Identify which cell holds the provided text, then report its (x, y) central coordinate. 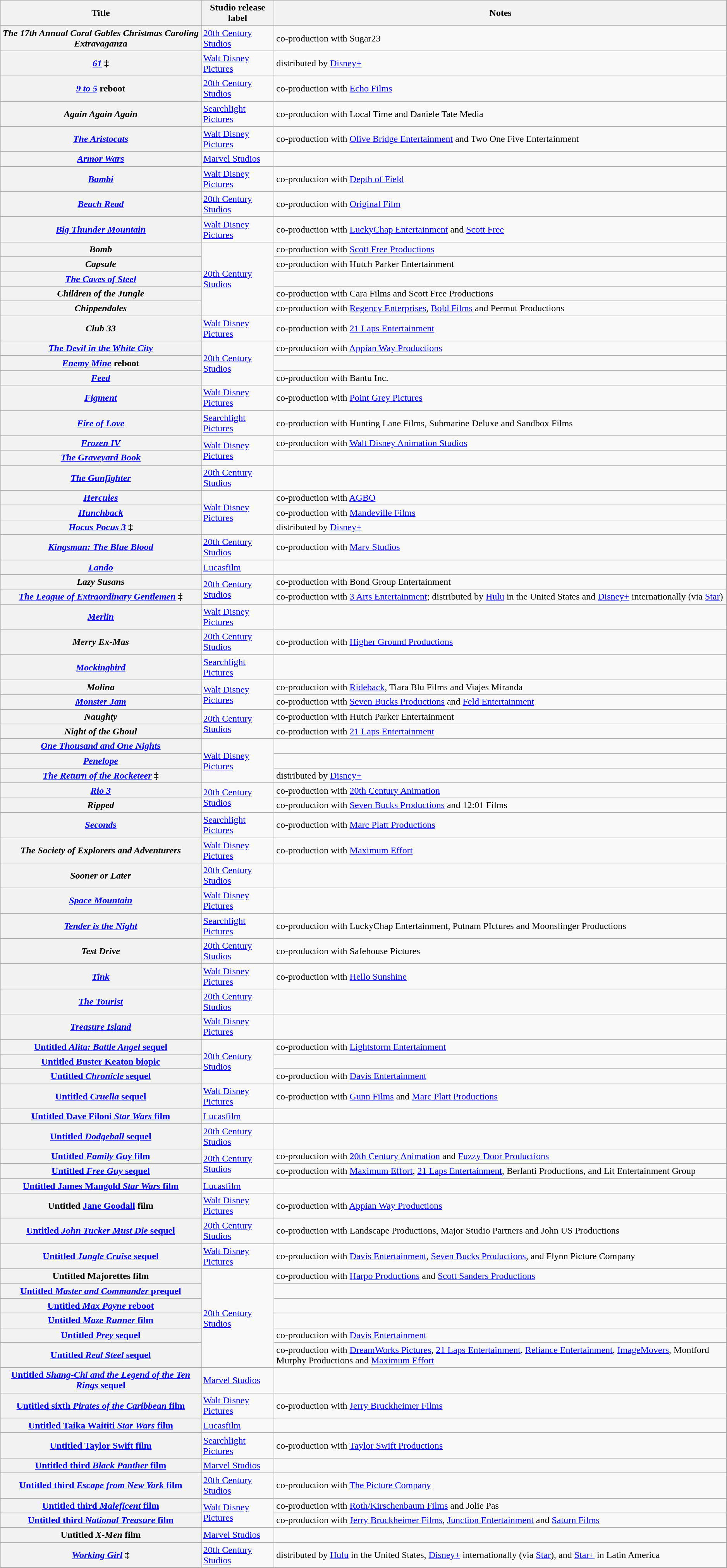
The Caves of Steel (101, 279)
9 to 5 reboot (101, 88)
co-production with LuckyChap Entertainment, Putnam PIctures and Moonslinger Productions (500, 926)
Lazy Susans (101, 582)
Working Girl ‡ (101, 1555)
Fire of Love (101, 423)
Lando (101, 567)
Untitled Shang-Chi and the Legend of the Ten Rings sequel (101, 1380)
One Thousand and One Nights (101, 746)
Untitled Majorettes film (101, 1276)
The 17th Annual Coral Gables Christmas Caroling Extravaganza (101, 38)
co-production with Maximum Effort, 21 Laps Entertainment, Berlanti Productions, and Lit Entertainment Group (500, 1171)
Untitled Dodgeball sequel (101, 1136)
Enemy Mine reboot (101, 363)
Big Thunder Mountain (101, 229)
Figment (101, 398)
Untitled John Tucker Must Die sequel (101, 1231)
Untitled third National Treasure film (101, 1520)
co-production with Echo Films (500, 88)
Space Mountain (101, 901)
Untitled Free Guy sequel (101, 1171)
co-production with Davis Entertainment, Seven Bucks Productions, and Flynn Picture Company (500, 1256)
Tink (101, 977)
co-production with 20th Century Animation and Fuzzy Door Productions (500, 1156)
co-production with Landscape Productions, Major Studio Partners and John US Productions (500, 1231)
co-production with Marv Studios (500, 547)
co-production with Walt Disney Animation Studios (500, 443)
Capsule (101, 264)
Club 33 (101, 329)
Monster Jam (101, 702)
Hunchback (101, 512)
Naughty (101, 717)
Tender is the Night (101, 926)
Untitled Dave Filoni Star Wars film (101, 1116)
Untitled Alita: Battle Angel sequel (101, 1047)
The Graveyard Book (101, 458)
The Return of the Rocketeer ‡ (101, 775)
Rio 3 (101, 790)
co-production with LuckyChap Entertainment and Scott Free (500, 229)
Molina (101, 687)
Untitled Taylor Swift film (101, 1446)
Title (101, 13)
Feed (101, 378)
co-production with Jerry Bruckheimer Films, Junction Entertainment and Saturn Films (500, 1520)
co-production with Jerry Bruckheimer Films (500, 1405)
co-production with Roth/Kirschenbaum Films and Jolie Pas (500, 1506)
co-production with Marc Platt Productions (500, 825)
co-production with The Picture Company (500, 1485)
co-production with Cara Films and Scott Free Productions (500, 294)
Hercules (101, 498)
Untitled Buster Keaton biopic (101, 1061)
co-production with Depth of Field (500, 179)
Untitled Cruella sequel (101, 1096)
Untitled sixth Pirates of the Caribbean film (101, 1405)
co-production with Rideback, Tiara Blu Films and Viajes Miranda (500, 687)
Mockingbird (101, 667)
Seconds (101, 825)
Untitled third Escape from New York film (101, 1485)
co-production with Seven Bucks Productions and 12:01 Films (500, 805)
Hocus Pocus 3 ‡ (101, 527)
61 ‡ (101, 64)
co-production with AGBO (500, 498)
co-production with Higher Ground Productions (500, 642)
Untitled Max Payne reboot (101, 1306)
Frozen IV (101, 443)
co-production with Hunting Lane Films, Submarine Deluxe and Sandbox Films (500, 423)
Studio release label (238, 13)
Merry Ex-Mas (101, 642)
The Society of Explorers and Adventurers (101, 850)
Bomb (101, 249)
co-production with 3 Arts Entertainment; distributed by Hulu in the United States and Disney+ internationally (via Star) (500, 597)
co-production with Safehouse Pictures (500, 951)
co-production with Taylor Swift Productions (500, 1446)
Untitled Master and Commander prequel (101, 1291)
Penelope (101, 761)
Untitled Taika Waititi Star Wars film (101, 1425)
Night of the Ghoul (101, 731)
co-production with Regency Enterprises, Bold Films and Permut Productions (500, 308)
Untitled Jane Goodall film (101, 1206)
co-production with 20th Century Animation (500, 790)
Armor Wars (101, 159)
co-production with Gunn Films and Marc Platt Productions (500, 1096)
The Devil in the White City (101, 348)
Untitled Jungle Cruise sequel (101, 1256)
Kingsman: The Blue Blood (101, 547)
Untitled James Mangold Star Wars film (101, 1185)
co-production with Harpo Productions and Scott Sanders Productions (500, 1276)
co-production with Scott Free Productions (500, 249)
Untitled third Black Panther film (101, 1465)
Untitled Maze Runner film (101, 1320)
Chippendales (101, 308)
co-production with DreamWorks Pictures, 21 Laps Entertainment, Reliance Entertainment, ImageMovers, Montford Murphy Productions and Maximum Effort (500, 1355)
Notes (500, 13)
Merlin (101, 617)
Untitled X-Men film (101, 1535)
Untitled Chronicle sequel (101, 1076)
Sooner or Later (101, 876)
Untitled third Maleficent film (101, 1506)
co-production with Lightstorm Entertainment (500, 1047)
Treasure Island (101, 1027)
co-production with Seven Bucks Productions and Feld Entertainment (500, 702)
co-production with Original Film (500, 204)
Untitled Real Steel sequel (101, 1355)
Children of the Jungle (101, 294)
distributed by Hulu in the United States, Disney+ internationally (via Star), and Star+ in Latin America (500, 1555)
co-production with Local Time and Daniele Tate Media (500, 114)
Untitled Family Guy film (101, 1156)
co-production with Point Grey Pictures (500, 398)
co-production with Sugar23 (500, 38)
co-production with Mandeville Films (500, 512)
The League of Extraordinary Gentlemen ‡ (101, 597)
The Tourist (101, 1001)
co-production with Olive Bridge Entertainment and Two One Five Entertainment (500, 139)
co-production with Maximum Effort (500, 850)
co-production with Bond Group Entertainment (500, 582)
Test Drive (101, 951)
Untitled Prey sequel (101, 1335)
co-production with Hello Sunshine (500, 977)
co-production with Bantu Inc. (500, 378)
The Gunfighter (101, 477)
The Aristocats (101, 139)
Beach Read (101, 204)
Bambi (101, 179)
Ripped (101, 805)
Again Again Again (101, 114)
